For the text-containing cell, return its midpoint in (x, y) coordinate format. 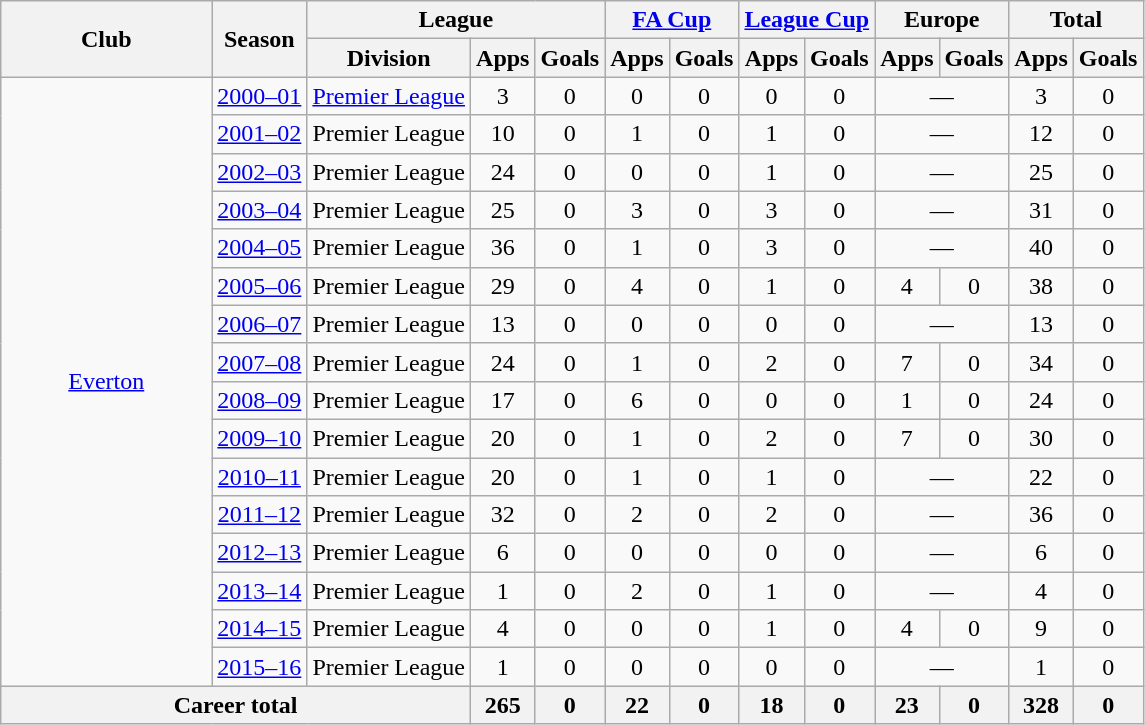
23 (907, 705)
12 (1041, 134)
328 (1041, 705)
Europe (942, 20)
2010–11 (260, 477)
30 (1041, 438)
34 (1041, 362)
32 (503, 515)
17 (503, 400)
Career total (236, 705)
2009–10 (260, 438)
2012–13 (260, 553)
2001–02 (260, 134)
31 (1041, 210)
Division (389, 58)
29 (503, 286)
2000–01 (260, 96)
Season (260, 39)
2013–14 (260, 591)
2002–03 (260, 172)
265 (503, 705)
10 (503, 134)
Club (106, 39)
2004–05 (260, 248)
2005–06 (260, 286)
2006–07 (260, 324)
2008–09 (260, 400)
Total (1076, 20)
2003–04 (260, 210)
2015–16 (260, 667)
FA Cup (672, 20)
9 (1041, 629)
40 (1041, 248)
League Cup (807, 20)
2014–15 (260, 629)
38 (1041, 286)
2007–08 (260, 362)
League (456, 20)
2011–12 (260, 515)
18 (772, 705)
Everton (106, 382)
